Identify which cell holds the provided text, then report its [x, y] central coordinate. 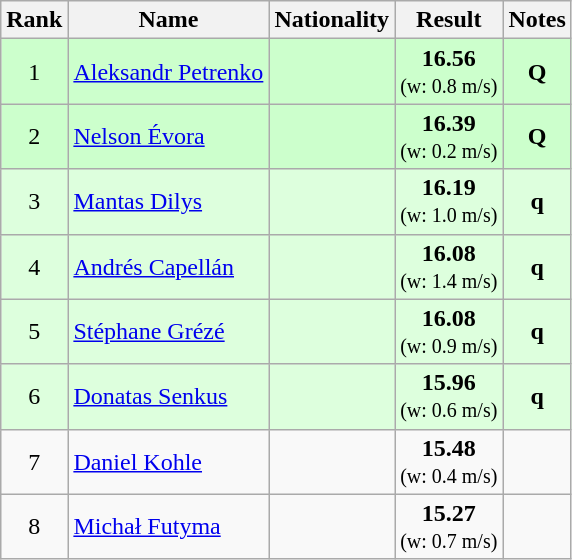
6 [34, 396]
Stéphane Grézé [168, 332]
8 [34, 526]
16.56(w: 0.8 m/s) [449, 72]
15.96(w: 0.6 m/s) [449, 396]
1 [34, 72]
16.39(w: 0.2 m/s) [449, 136]
Nelson Évora [168, 136]
Rank [34, 20]
Mantas Dilys [168, 202]
7 [34, 462]
Result [449, 20]
16.08(w: 1.4 m/s) [449, 266]
2 [34, 136]
4 [34, 266]
16.08(w: 0.9 m/s) [449, 332]
Andrés Capellán [168, 266]
15.27(w: 0.7 m/s) [449, 526]
Name [168, 20]
3 [34, 202]
Michał Futyma [168, 526]
Nationality [332, 20]
5 [34, 332]
Daniel Kohle [168, 462]
Notes [537, 20]
Donatas Senkus [168, 396]
15.48(w: 0.4 m/s) [449, 462]
16.19(w: 1.0 m/s) [449, 202]
Aleksandr Petrenko [168, 72]
